Return the (X, Y) coordinate for the center point of the cell that contains the specified text.  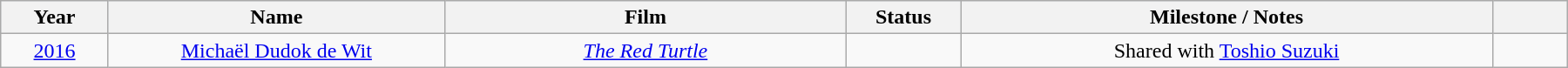
Michaël Dudok de Wit (276, 51)
Shared with Toshio Suzuki (1227, 51)
The Red Turtle (645, 51)
Year (55, 17)
Status (902, 17)
Milestone / Notes (1227, 17)
2016 (55, 51)
Name (276, 17)
Film (645, 17)
